Extract the [X, Y] coordinate from the center of the cell holding the provided text.  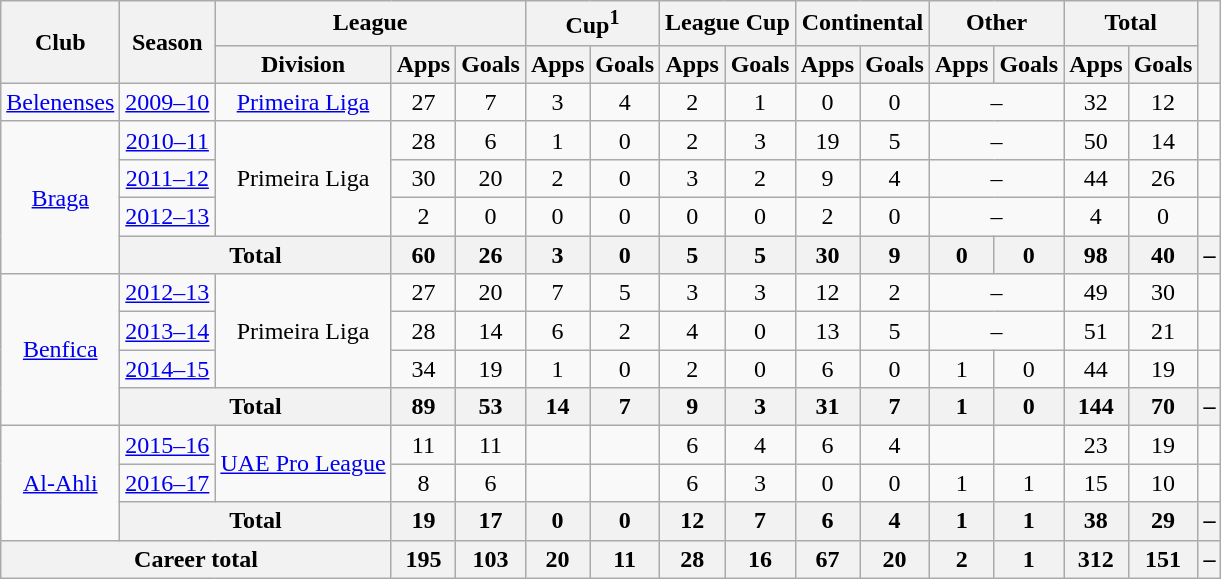
50 [1096, 140]
70 [1163, 407]
League [370, 24]
16 [760, 559]
21 [1163, 331]
2016–17 [168, 483]
32 [1096, 102]
34 [423, 369]
2009–10 [168, 102]
51 [1096, 331]
Belenenses [60, 102]
67 [827, 559]
38 [1096, 521]
15 [1096, 483]
Other [996, 24]
2010–11 [168, 140]
103 [491, 559]
Braga [60, 197]
17 [491, 521]
Continental [862, 24]
2011–12 [168, 178]
60 [423, 255]
8 [423, 483]
Club [60, 42]
23 [1096, 445]
98 [1096, 255]
144 [1096, 407]
10 [1163, 483]
40 [1163, 255]
53 [491, 407]
Season [168, 42]
89 [423, 407]
Benfica [60, 350]
Cup1 [592, 24]
151 [1163, 559]
31 [827, 407]
UAE Pro League [303, 464]
2013–14 [168, 331]
195 [423, 559]
2014–15 [168, 369]
29 [1163, 521]
Al-Ahli [60, 483]
Division [303, 64]
312 [1096, 559]
13 [827, 331]
49 [1096, 293]
Career total [196, 559]
League Cup [728, 24]
2015–16 [168, 445]
